Output the [X, Y] coordinate of the center of the cell containing the given text.  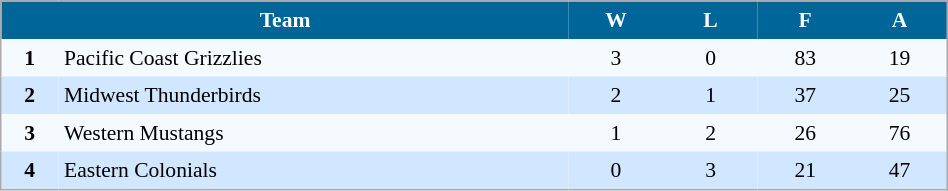
Team [285, 20]
A [900, 20]
83 [806, 58]
47 [900, 171]
Midwest Thunderbirds [314, 95]
25 [900, 95]
26 [806, 133]
F [806, 20]
4 [30, 171]
21 [806, 171]
37 [806, 95]
W [616, 20]
Pacific Coast Grizzlies [314, 58]
Western Mustangs [314, 133]
L [710, 20]
19 [900, 58]
76 [900, 133]
Eastern Colonials [314, 171]
